Detect which cell encompasses the target text, then output its (X, Y) center coordinate. 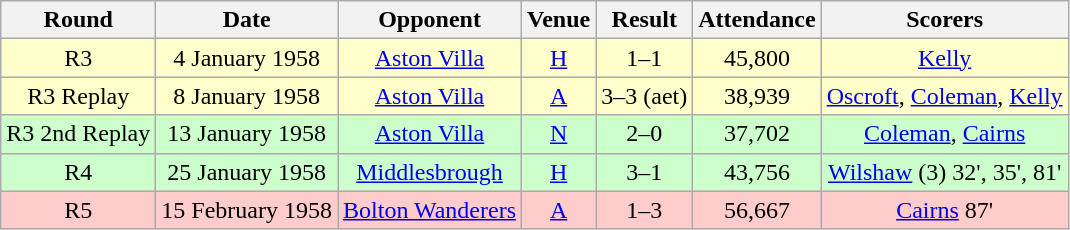
R3 2nd Replay (78, 134)
3–1 (644, 172)
1–1 (644, 58)
Date (247, 20)
R3 Replay (78, 96)
Bolton Wanderers (430, 210)
R4 (78, 172)
N (559, 134)
Scorers (944, 20)
Attendance (757, 20)
Round (78, 20)
15 February 1958 (247, 210)
Result (644, 20)
38,939 (757, 96)
1–3 (644, 210)
45,800 (757, 58)
R5 (78, 210)
Wilshaw (3) 32', 35', 81' (944, 172)
Oscroft, Coleman, Kelly (944, 96)
Middlesbrough (430, 172)
37,702 (757, 134)
Coleman, Cairns (944, 134)
13 January 1958 (247, 134)
Venue (559, 20)
25 January 1958 (247, 172)
R3 (78, 58)
56,667 (757, 210)
43,756 (757, 172)
3–3 (aet) (644, 96)
2–0 (644, 134)
Kelly (944, 58)
Cairns 87' (944, 210)
8 January 1958 (247, 96)
Opponent (430, 20)
4 January 1958 (247, 58)
